Return the (X, Y) coordinate for the center point of the cell that contains the specified text.  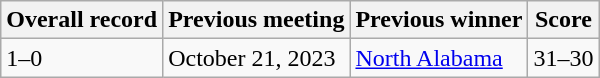
October 21, 2023 (256, 58)
Previous meeting (256, 20)
Score (564, 20)
North Alabama (439, 58)
31–30 (564, 58)
Overall record (82, 20)
1–0 (82, 58)
Previous winner (439, 20)
